Search for the cell housing the specified text and yield its [x, y] center coordinate. 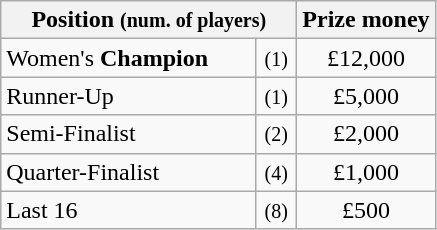
Last 16 [128, 210]
Runner-Up [128, 96]
£2,000 [366, 134]
Position (num. of players) [149, 20]
Women's Champion [128, 58]
Prize money [366, 20]
£12,000 [366, 58]
Semi-Finalist [128, 134]
(4) [276, 172]
£5,000 [366, 96]
(8) [276, 210]
£500 [366, 210]
(2) [276, 134]
£1,000 [366, 172]
Quarter-Finalist [128, 172]
